Determine the (X, Y) coordinate at the center of the cell enclosing the given text.  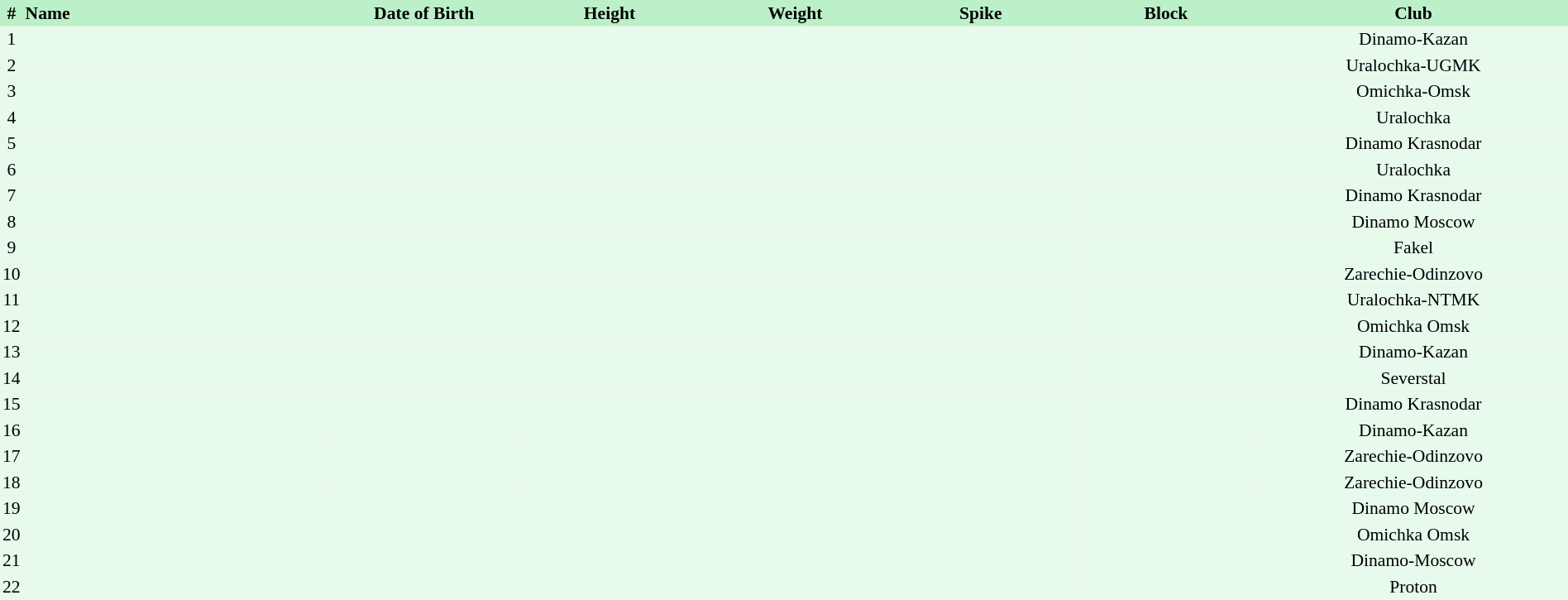
15 (12, 404)
3 (12, 91)
Fakel (1413, 248)
6 (12, 170)
22 (12, 587)
Spike (981, 13)
18 (12, 482)
Omichka-Omsk (1413, 91)
Weight (795, 13)
8 (12, 222)
5 (12, 144)
Dinamo-Moscow (1413, 561)
11 (12, 300)
4 (12, 118)
16 (12, 430)
21 (12, 561)
9 (12, 248)
19 (12, 508)
Uralochka-UGMK (1413, 65)
Club (1413, 13)
10 (12, 274)
# (12, 13)
13 (12, 353)
Severstal (1413, 378)
Date of Birth (424, 13)
Uralochka-NTMK (1413, 300)
20 (12, 535)
Proton (1413, 587)
14 (12, 378)
Block (1166, 13)
1 (12, 40)
Height (610, 13)
7 (12, 195)
17 (12, 457)
Name (177, 13)
12 (12, 326)
2 (12, 65)
